Return [X, Y] of the center of cell containing provided text 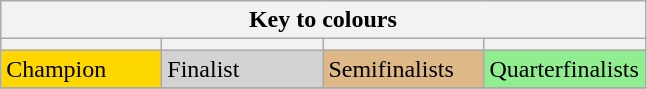
Key to colours [323, 20]
Semifinalists [404, 69]
Quarterfinalists [564, 69]
Champion [82, 69]
Finalist [242, 69]
